Provide the (x, y) coordinate of the cell's center where the given text is located.  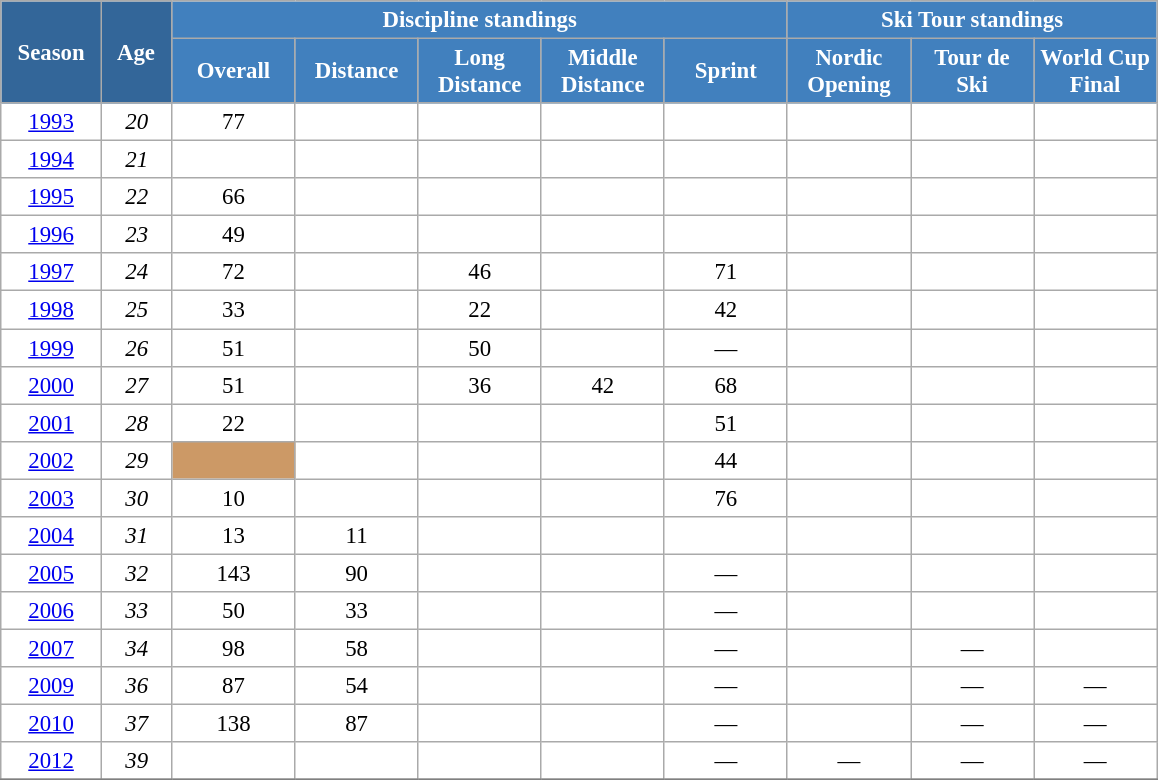
Long Distance (480, 72)
46 (480, 273)
NordicOpening (848, 72)
2007 (52, 648)
143 (234, 573)
23 (136, 235)
68 (726, 385)
2009 (52, 686)
Discipline standings (480, 20)
31 (136, 536)
29 (136, 460)
Middle Distance (602, 72)
25 (136, 310)
1996 (52, 235)
44 (726, 460)
58 (356, 648)
2004 (52, 536)
54 (356, 686)
2005 (52, 573)
1999 (52, 348)
39 (136, 761)
Season (52, 52)
Tour deSki (972, 72)
10 (234, 498)
2012 (52, 761)
72 (234, 273)
49 (234, 235)
1993 (52, 122)
34 (136, 648)
26 (136, 348)
28 (136, 423)
Overall (234, 72)
13 (234, 536)
90 (356, 573)
1994 (52, 160)
20 (136, 122)
71 (726, 273)
76 (726, 498)
Distance (356, 72)
11 (356, 536)
2006 (52, 611)
30 (136, 498)
Ski Tour standings (972, 20)
2000 (52, 385)
2002 (52, 460)
66 (234, 197)
2001 (52, 423)
World CupFinal (1096, 72)
1997 (52, 273)
2003 (52, 498)
Age (136, 52)
37 (136, 724)
24 (136, 273)
1998 (52, 310)
138 (234, 724)
Sprint (726, 72)
21 (136, 160)
2010 (52, 724)
77 (234, 122)
32 (136, 573)
27 (136, 385)
1995 (52, 197)
98 (234, 648)
